Find where the given text appears and provide that cell's center as (x, y) coordinate. 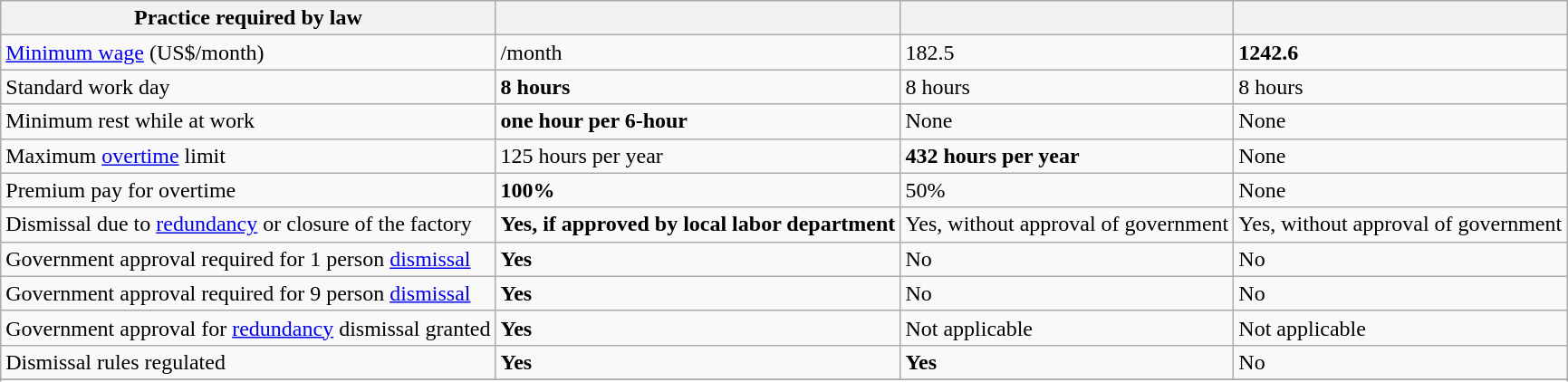
one hour per 6-hour (697, 121)
Dismissal due to redundancy or closure of the factory (248, 224)
1242.6 (1400, 53)
50% (1067, 190)
100% (697, 190)
182.5 (1067, 53)
Government approval for redundancy dismissal granted (248, 328)
Premium pay for overtime (248, 190)
432 hours per year (1067, 156)
Government approval required for 1 person dismissal (248, 259)
125 hours per year (697, 156)
Government approval required for 9 person dismissal (248, 293)
Practice required by law (248, 18)
/month (697, 53)
Yes, if approved by local labor department (697, 224)
Standard work day (248, 87)
Minimum rest while at work (248, 121)
Dismissal rules regulated (248, 362)
Minimum wage (US$/month) (248, 53)
Maximum overtime limit (248, 156)
